For the text-containing cell, return its midpoint in (x, y) coordinate format. 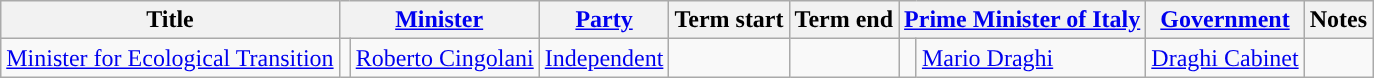
Prime Minister of Italy (1022, 20)
Party (604, 20)
Independent (604, 58)
Term end (844, 20)
Title (170, 20)
Term start (729, 20)
Minister (439, 20)
Roberto Cingolani (444, 58)
Minister for Ecological Transition (170, 58)
Government (1225, 20)
Mario Draghi (1030, 58)
Draghi Cabinet (1225, 58)
Notes (1338, 20)
